Pinpoint the cell where the given text exists, returning its (x, y) midpoint coordinate. 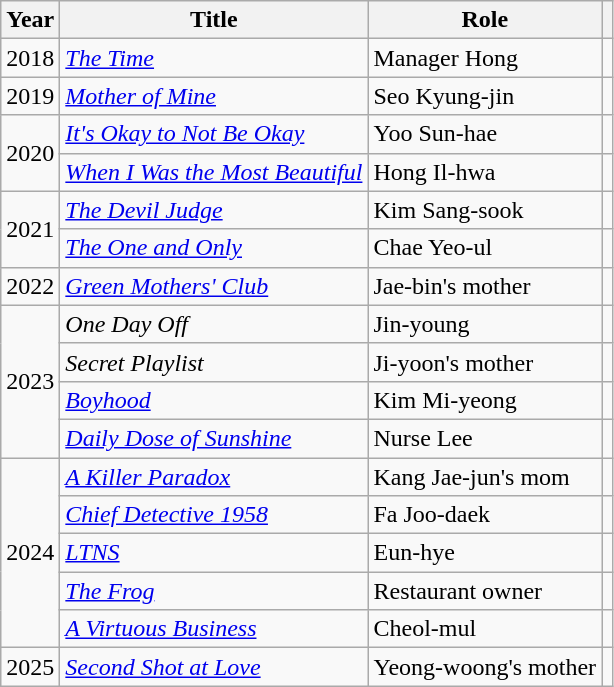
2023 (30, 381)
Chae Yeo-ul (485, 248)
Second Shot at Love (214, 667)
A Killer Paradox (214, 477)
2018 (30, 58)
It's Okay to Not Be Okay (214, 134)
Restaurant owner (485, 591)
A Virtuous Business (214, 629)
Green Mothers' Club (214, 286)
Jin-young (485, 324)
2024 (30, 553)
2020 (30, 153)
Secret Playlist (214, 362)
Fa Joo-daek (485, 515)
Hong Il-hwa (485, 172)
Chief Detective 1958 (214, 515)
Eun-hye (485, 553)
Boyhood (214, 400)
Yoo Sun-hae (485, 134)
Kim Sang-sook (485, 210)
Cheol-mul (485, 629)
The Devil Judge (214, 210)
Manager Hong (485, 58)
2021 (30, 229)
Year (30, 20)
Seo Kyung-jin (485, 96)
2019 (30, 96)
Kim Mi-yeong (485, 400)
Title (214, 20)
Jae-bin's mother (485, 286)
Mother of Mine (214, 96)
Nurse Lee (485, 438)
The Time (214, 58)
Ji-yoon's mother (485, 362)
One Day Off (214, 324)
2022 (30, 286)
LTNS (214, 553)
The Frog (214, 591)
Yeong-woong's mother (485, 667)
Role (485, 20)
2025 (30, 667)
Kang Jae-jun's mom (485, 477)
The One and Only (214, 248)
Daily Dose of Sunshine (214, 438)
When I Was the Most Beautiful (214, 172)
